From the cell containing the given text, extract its center point as [X, Y] coordinate. 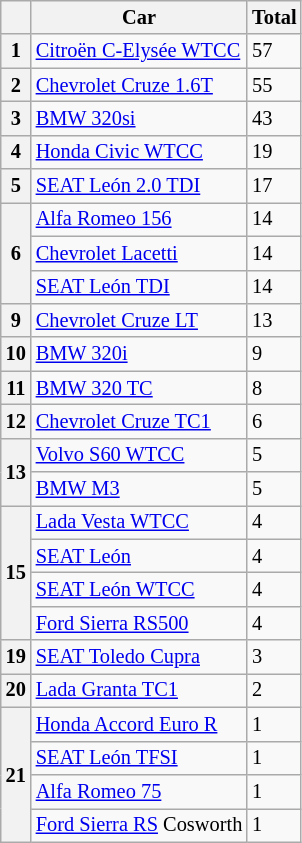
15 [16, 572]
SEAT Toledo Cupra [139, 657]
Lada Vesta WTCC [139, 522]
SEAT León WTCC [139, 589]
43 [274, 118]
Total [274, 17]
SEAT León TDI [139, 287]
SEAT León 2.0 TDI [139, 186]
BMW 320i [139, 354]
Chevrolet Cruze TC1 [139, 421]
Honda Accord Euro R [139, 724]
Chevrolet Lacetti [139, 253]
SEAT León [139, 556]
12 [16, 421]
21 [16, 774]
Volvo S60 WTCC [139, 455]
Honda Civic WTCC [139, 152]
Alfa Romeo 75 [139, 791]
10 [16, 354]
57 [274, 51]
BMW M3 [139, 489]
Chevrolet Cruze LT [139, 320]
Citroën C-Elysée WTCC [139, 51]
Ford Sierra RS500 [139, 623]
SEAT León TFSI [139, 758]
Alfa Romeo 156 [139, 219]
20 [16, 690]
8 [274, 388]
11 [16, 388]
Car [139, 17]
17 [274, 186]
BMW 320si [139, 118]
BMW 320 TC [139, 388]
55 [274, 85]
Chevrolet Cruze 1.6T [139, 85]
Lada Granta TC1 [139, 690]
Ford Sierra RS Cosworth [139, 825]
